Provide the (x, y) coordinate of the cell's center where the given text is located.  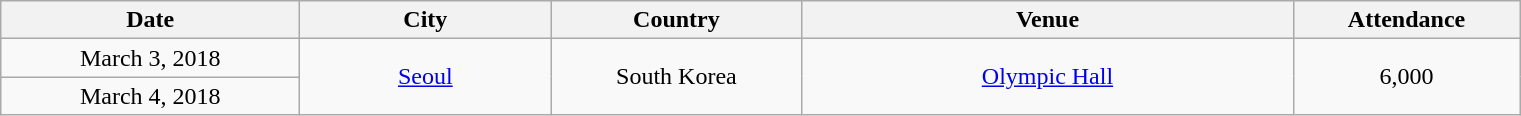
Venue (1048, 20)
6,000 (1406, 77)
Attendance (1406, 20)
Date (150, 20)
March 3, 2018 (150, 58)
Seoul (426, 77)
March 4, 2018 (150, 96)
City (426, 20)
Country (676, 20)
Olympic Hall (1048, 77)
South Korea (676, 77)
